Identify which cell holds the provided text, then report its [x, y] central coordinate. 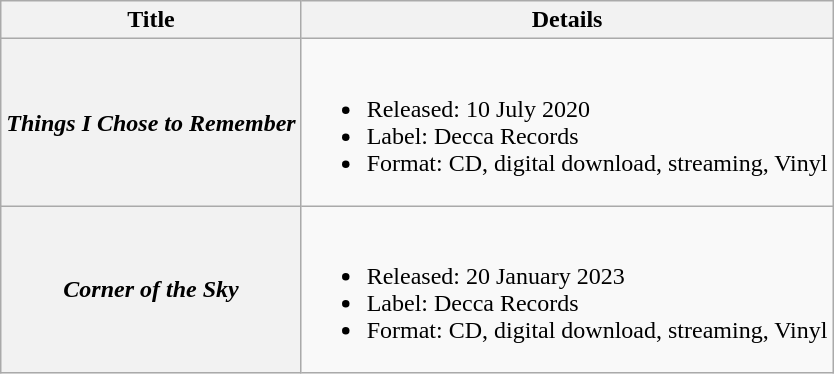
Details [567, 20]
Released: 20 January 2023Label: Decca RecordsFormat: CD, digital download, streaming, Vinyl [567, 290]
Released: 10 July 2020Label: Decca RecordsFormat: CD, digital download, streaming, Vinyl [567, 122]
Things I Chose to Remember [151, 122]
Title [151, 20]
Corner of the Sky [151, 290]
